From the cell containing the given text, extract its center point as (x, y) coordinate. 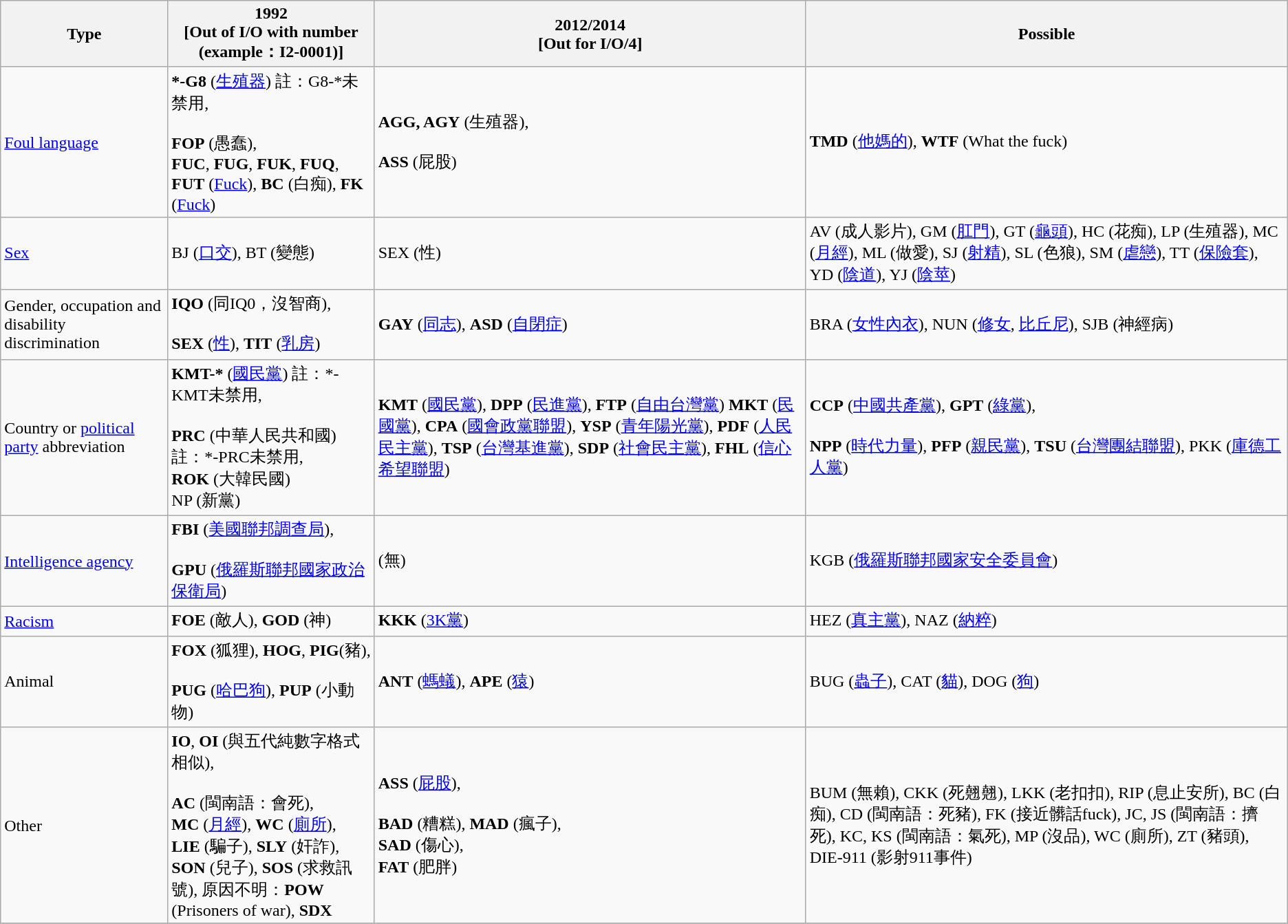
IQO (同IQ0，沒智商),SEX (性), TIT (乳房) (271, 325)
KMT-* (國民黨) 註：*-KMT未禁用,PRC (中華人民共和國) 註：*-PRC未禁用, ROK (大韓民國) NP (新黨) (271, 438)
TMD (他媽的), WTF (What the fuck) (1046, 142)
AGG, AGY (生殖器),ASS (屁股) (590, 142)
KGB (俄羅斯聯邦國家安全委員會) (1046, 561)
Sex (84, 253)
Type (84, 34)
FOE (敵人), GOD (神) (271, 622)
1992[Out of I/O with number (example：I2-0001)] (271, 34)
CCP (中國共產黨), GPT (綠黨),NPP (時代力量), PFP (親民黨), TSU (台灣團結聯盟), PKK (庫德工人黨) (1046, 438)
BRA (女性內衣), NUN (修女, 比丘尼), SJB (神經病) (1046, 325)
KMT (國民黨), DPP (民進黨), FTP (自由台灣黨) MKT (民國黨), CPA (國會政黨聯盟), YSP (青年陽光黨), PDF (人民民主黨), TSP (台灣基進黨), SDP (社會民主黨), FHL (信心希望聯盟) (590, 438)
HEZ (真主黨), NAZ (納粹) (1046, 622)
Foul language (84, 142)
Animal (84, 681)
Racism (84, 622)
*-G8 (生殖器) 註：G8-*未禁用,FOP (愚蠢), FUC, FUG, FUK, FUQ, FUT (Fuck), BC (白痴), FK (Fuck) (271, 142)
KKK (3K黨) (590, 622)
Other (84, 826)
AV (成人影片), GM (肛門), GT (龜頭), HC (花痴), LP (生殖器), MC (月經), ML (做愛), SJ (射精), SL (色狼), SM (虐戀), TT (保險套), YD (陰道), YJ (陰莖) (1046, 253)
FBI (美國聯邦調查局),GPU (俄羅斯聯邦國家政治保衛局) (271, 561)
Country or political party abbreviation (84, 438)
ANT (螞蟻), APE (猿) (590, 681)
(無) (590, 561)
IO, OI (與五代純數字格式相似),AC (閩南語：會死), MC (月經), WC (廁所), LIE (騙子), SLY (奸詐), SON (兒子), SOS (求救訊號), 原因不明：POW (Prisoners of war), SDX (271, 826)
GAY (同志), ASD (自閉症) (590, 325)
FOX (狐狸), HOG, PIG(豬),PUG (哈巴狗), PUP (小動物) (271, 681)
2012/2014[Out for I/O/4] (590, 34)
ASS (屁股),BAD (糟糕), MAD (瘋子), SAD (傷心), FAT (肥胖) (590, 826)
SEX (性) (590, 253)
Intelligence agency (84, 561)
Gender, occupation and disability discrimination (84, 325)
BJ (口交), BT (變態) (271, 253)
BUG (蟲子), CAT (貓), DOG (狗) (1046, 681)
Possible (1046, 34)
